Return the (x, y) coordinate for the center point of the cell that contains the specified text.  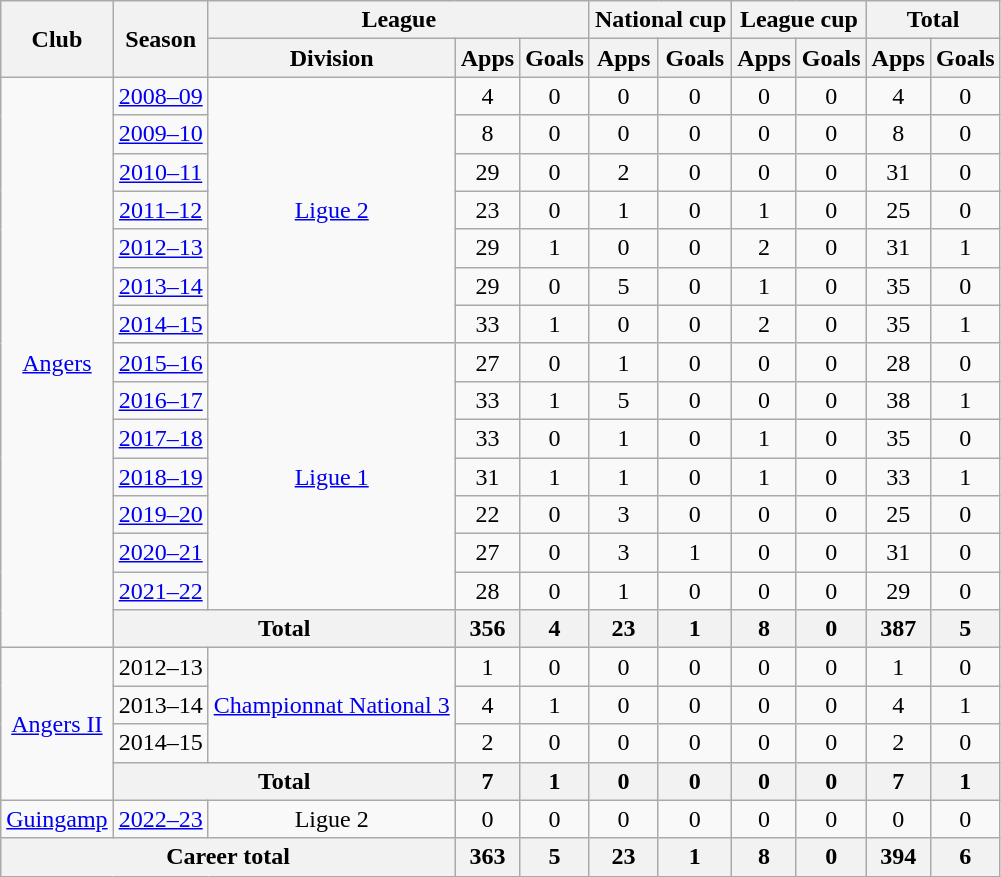
2017–18 (160, 438)
Division (332, 58)
22 (487, 515)
2022–23 (160, 819)
2009–10 (160, 134)
2019–20 (160, 515)
Season (160, 39)
Ligue 1 (332, 476)
2018–19 (160, 477)
League cup (799, 20)
2010–11 (160, 172)
6 (965, 857)
363 (487, 857)
Angers II (57, 724)
Guingamp (57, 819)
2021–22 (160, 591)
387 (898, 629)
2015–16 (160, 362)
Angers (57, 362)
Club (57, 39)
Championnat National 3 (332, 705)
2020–21 (160, 553)
356 (487, 629)
2016–17 (160, 400)
2011–12 (160, 210)
National cup (660, 20)
League (398, 20)
Career total (228, 857)
2008–09 (160, 96)
38 (898, 400)
394 (898, 857)
